Output the [x, y] coordinate of the center of the cell containing the given text.  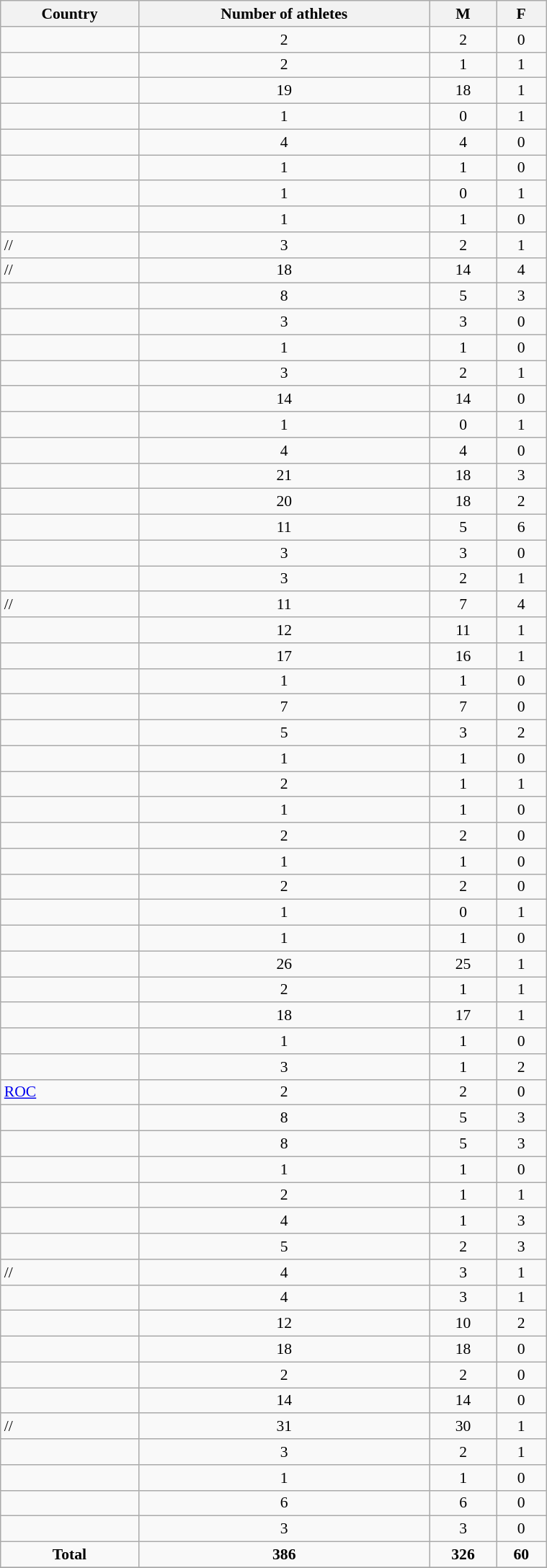
25 [463, 964]
21 [284, 476]
16 [463, 656]
326 [463, 1555]
M [463, 14]
20 [284, 502]
Country [69, 14]
60 [522, 1555]
19 [284, 91]
386 [284, 1555]
26 [284, 964]
Number of athletes [284, 14]
F [522, 14]
30 [463, 1427]
31 [284, 1427]
Total [69, 1555]
ROC [69, 1092]
10 [463, 1324]
